From the cell containing the given text, extract its center point as [x, y] coordinate. 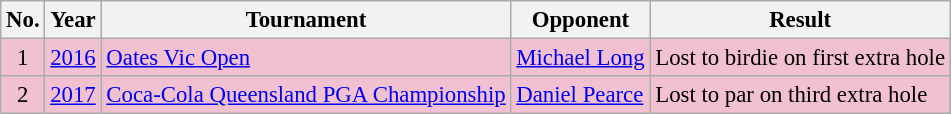
Lost to birdie on first extra hole [800, 58]
2 [23, 95]
Tournament [306, 20]
2016 [73, 58]
Lost to par on third extra hole [800, 95]
Daniel Pearce [580, 95]
Result [800, 20]
1 [23, 58]
Oates Vic Open [306, 58]
Opponent [580, 20]
No. [23, 20]
Michael Long [580, 58]
Coca-Cola Queensland PGA Championship [306, 95]
Year [73, 20]
2017 [73, 95]
